Locate the cell with the specified text and output its (x, y) center coordinate. 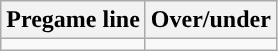
Pregame line (74, 20)
Over/under (210, 20)
